Return the [x, y] coordinate for the center point of the cell that contains the specified text.  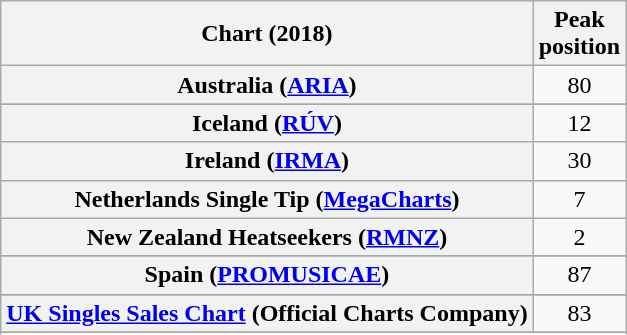
30 [579, 161]
87 [579, 275]
83 [579, 313]
Iceland (RÚV) [267, 123]
New Zealand Heatseekers (RMNZ) [267, 237]
12 [579, 123]
7 [579, 199]
Netherlands Single Tip (MegaCharts) [267, 199]
Spain (PROMUSICAE) [267, 275]
UK Singles Sales Chart (Official Charts Company) [267, 313]
Peakposition [579, 34]
Chart (2018) [267, 34]
Ireland (IRMA) [267, 161]
Australia (ARIA) [267, 85]
80 [579, 85]
2 [579, 237]
